Identify which cell holds the provided text, then report its (X, Y) central coordinate. 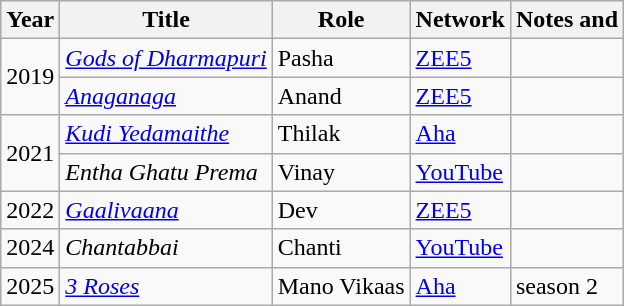
Year (30, 20)
Title (166, 20)
Gods of Dharmapuri (166, 58)
Chantabbai (166, 248)
Thilak (341, 134)
Anaganaga (166, 96)
Vinay (341, 172)
Anand (341, 96)
Role (341, 20)
Mano Vikaas (341, 286)
Gaalivaana (166, 210)
Entha Ghatu Prema (166, 172)
season 2 (566, 286)
Pasha (341, 58)
Notes and (566, 20)
2024 (30, 248)
2019 (30, 77)
Kudi Yedamaithe (166, 134)
Network (460, 20)
3 Roses (166, 286)
2022 (30, 210)
2021 (30, 153)
2025 (30, 286)
Dev (341, 210)
Chanti (341, 248)
